Identify which cell holds the provided text, then report its (x, y) central coordinate. 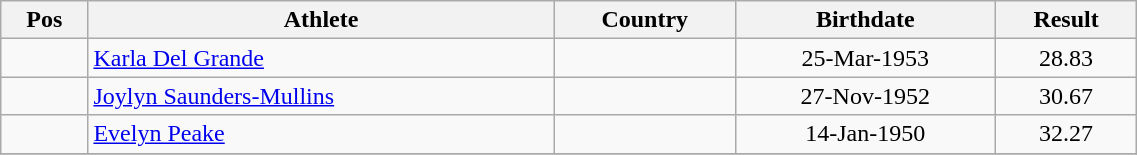
30.67 (1066, 96)
25-Mar-1953 (865, 58)
Athlete (321, 20)
Pos (44, 20)
Karla Del Grande (321, 58)
Joylyn Saunders-Mullins (321, 96)
Country (644, 20)
27-Nov-1952 (865, 96)
Evelyn Peake (321, 134)
Birthdate (865, 20)
28.83 (1066, 58)
Result (1066, 20)
32.27 (1066, 134)
14-Jan-1950 (865, 134)
